Scan for the cell matching the given text and deliver its [x, y] coordinate at center. 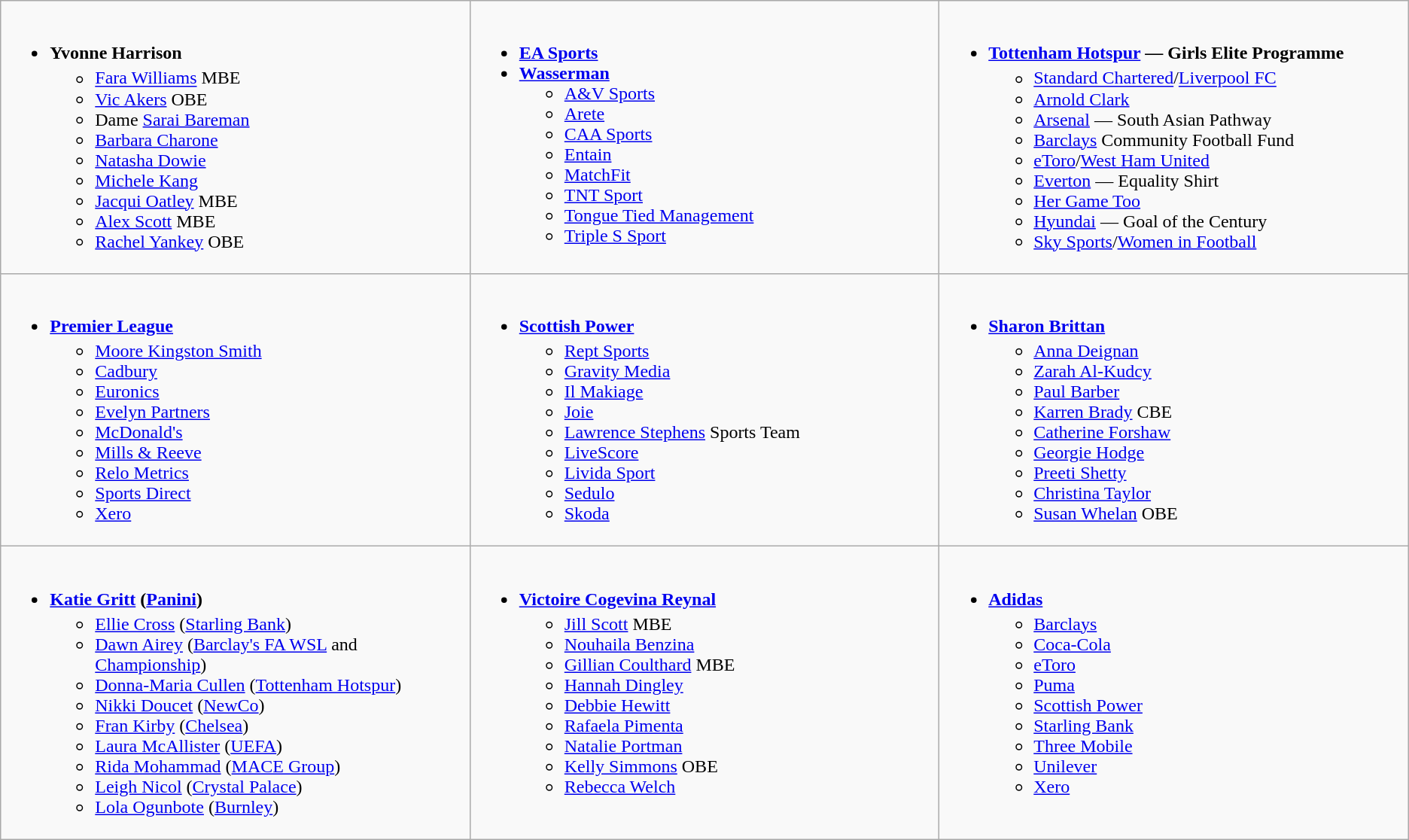
Premier LeagueMoore Kingston SmithCadburyEuronicsEvelyn PartnersMcDonald'sMills & ReeveRelo MetricsSports DirectXero [235, 409]
AdidasBarclaysCoca-ColaeToroPumaScottish PowerStarling BankThree MobileUnileverXero [1174, 693]
EA SportsWassermanA&V SportsAreteCAA SportsEntainMatchFitTNT SportTongue Tied ManagementTriple S Sport [704, 137]
Scottish PowerRept SportsGravity MediaIl MakiageJoieLawrence Stephens Sports TeamLiveScoreLivida SportSeduloSkoda [704, 409]
Sharon BrittanAnna DeignanZarah Al-KudcyPaul BarberKarren Brady CBECatherine ForshawGeorgie HodgePreeti ShettyChristina TaylorSusan Whelan OBE [1174, 409]
